For the text-containing cell, return its midpoint in [X, Y] coordinate format. 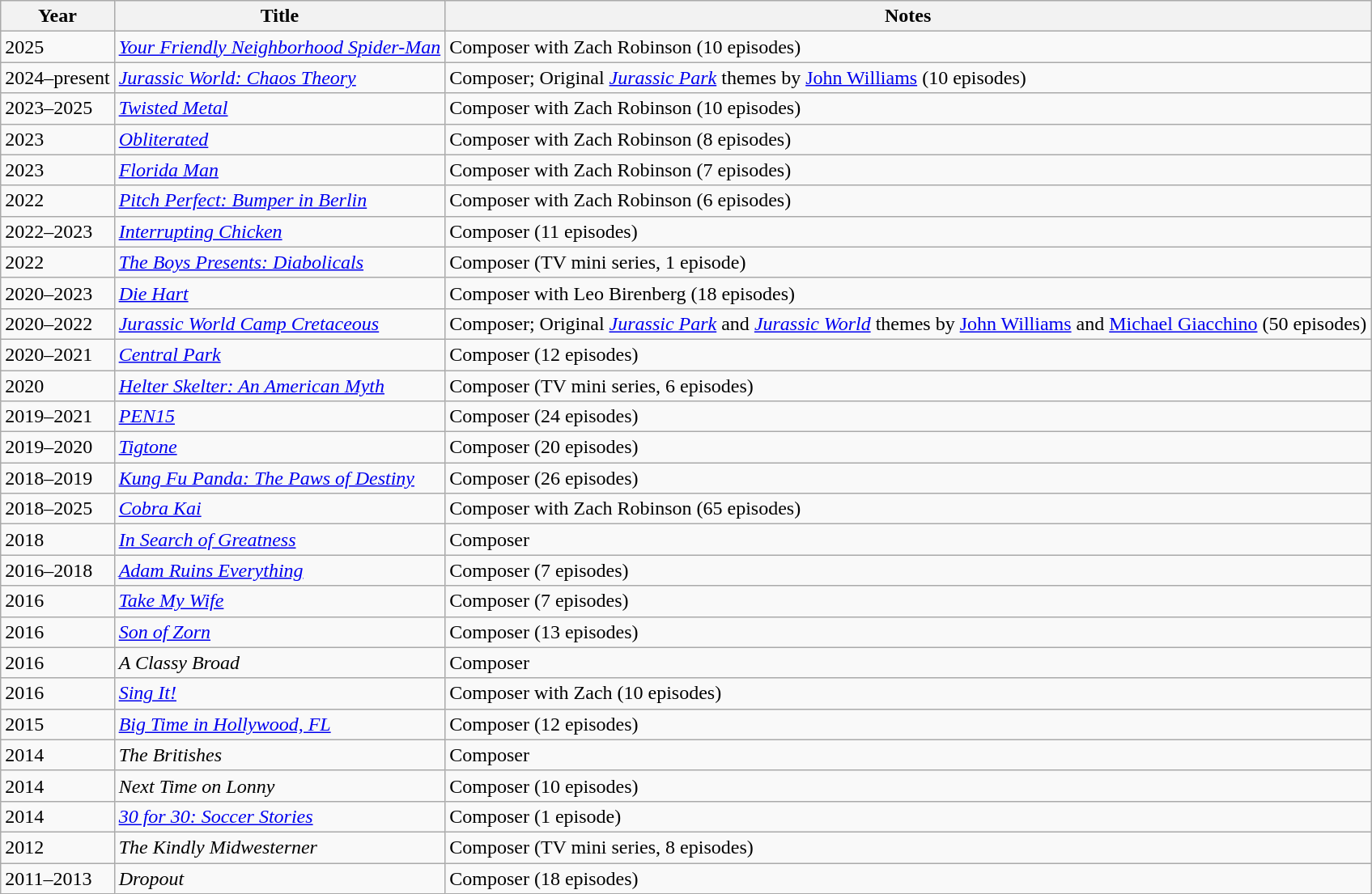
Composer (26 episodes) [908, 478]
Notes [908, 16]
Tigtone [280, 447]
Obliterated [280, 139]
Your Friendly Neighborhood Spider-Man [280, 47]
Composer with Zach Robinson (7 episodes) [908, 170]
Composer with Leo Birenberg (18 episodes) [908, 293]
2018–2025 [57, 509]
Adam Ruins Everything [280, 570]
2020 [57, 386]
Son of Zorn [280, 632]
Pitch Perfect: Bumper in Berlin [280, 201]
Twisted Metal [280, 108]
The Boys Presents: Diabolicals [280, 262]
2018–2019 [57, 478]
Composer (TV mini series, 8 episodes) [908, 847]
2020–2021 [57, 354]
Composer (24 episodes) [908, 417]
Die Hart [280, 293]
Composer with Zach Robinson (6 episodes) [908, 201]
Composer with Zach (10 episodes) [908, 693]
2023–2025 [57, 108]
Composer (13 episodes) [908, 632]
In Search of Greatness [280, 540]
2019–2020 [57, 447]
2012 [57, 847]
Sing It! [280, 693]
Composer (10 episodes) [908, 786]
Composer; Original Jurassic Park themes by John Williams (10 episodes) [908, 78]
Composer; Original Jurassic Park and Jurassic World themes by John Williams and Michael Giacchino (50 episodes) [908, 324]
The Britishes [280, 755]
Jurassic World: Chaos Theory [280, 78]
Composer with Zach Robinson (8 episodes) [908, 139]
Interrupting Chicken [280, 231]
PEN15 [280, 417]
Composer (1 episode) [908, 816]
2022–2023 [57, 231]
Composer with Zach Robinson (65 episodes) [908, 509]
2024–present [57, 78]
Next Time on Lonny [280, 786]
2019–2021 [57, 417]
The Kindly Midwesterner [280, 847]
Jurassic World Camp Cretaceous [280, 324]
Title [280, 16]
Cobra Kai [280, 509]
2020–2023 [57, 293]
Kung Fu Panda: The Paws of Destiny [280, 478]
Composer (11 episodes) [908, 231]
2018 [57, 540]
2016–2018 [57, 570]
Composer (18 episodes) [908, 878]
Helter Skelter: An American Myth [280, 386]
A Classy Broad [280, 663]
30 for 30: Soccer Stories [280, 816]
Composer (TV mini series, 6 episodes) [908, 386]
Take My Wife [280, 601]
Year [57, 16]
Composer (TV mini series, 1 episode) [908, 262]
2011–2013 [57, 878]
2015 [57, 724]
2020–2022 [57, 324]
Composer (20 episodes) [908, 447]
Dropout [280, 878]
Central Park [280, 354]
Florida Man [280, 170]
Big Time in Hollywood, FL [280, 724]
2025 [57, 47]
